Locate the cell with the specified text and output its [X, Y] center coordinate. 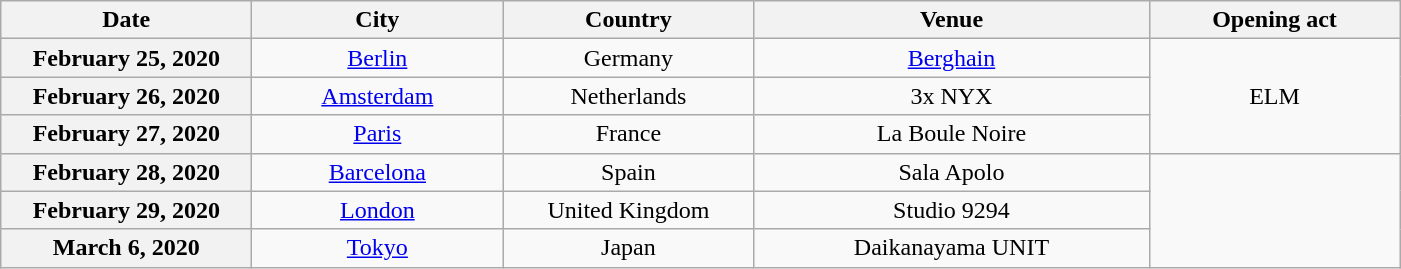
Date [126, 20]
Netherlands [628, 96]
Germany [628, 58]
Japan [628, 248]
City [378, 20]
Paris [378, 134]
Sala Apolo [952, 172]
February 26, 2020 [126, 96]
February 28, 2020 [126, 172]
Studio 9294 [952, 210]
February 27, 2020 [126, 134]
Opening act [1274, 20]
February 29, 2020 [126, 210]
La Boule Noire [952, 134]
Barcelona [378, 172]
Daikanayama UNIT [952, 248]
ELM [1274, 96]
March 6, 2020 [126, 248]
February 25, 2020 [126, 58]
Berghain [952, 58]
Berlin [378, 58]
Venue [952, 20]
Spain [628, 172]
Amsterdam [378, 96]
France [628, 134]
Country [628, 20]
3x NYX [952, 96]
London [378, 210]
United Kingdom [628, 210]
Tokyo [378, 248]
